Find where the given text appears and provide that cell's center as (X, Y) coordinate. 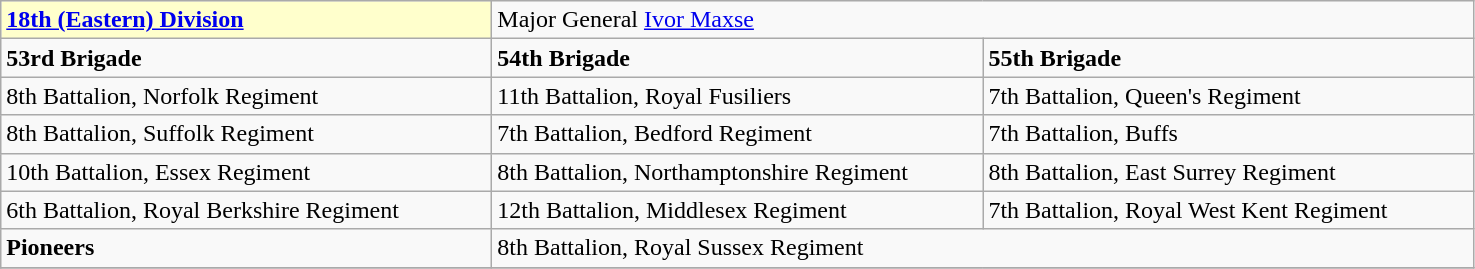
8th Battalion, Norfolk Regiment (246, 96)
12th Battalion, Middlesex Regiment (738, 210)
54th Brigade (738, 58)
55th Brigade (1228, 58)
8th Battalion, Suffolk Regiment (246, 134)
18th (Eastern) Division (246, 20)
8th Battalion, Royal Sussex Regiment (983, 248)
7th Battalion, Buffs (1228, 134)
11th Battalion, Royal Fusiliers (738, 96)
8th Battalion, East Surrey Regiment (1228, 172)
Pioneers (246, 248)
8th Battalion, Northamptonshire Regiment (738, 172)
7th Battalion, Royal West Kent Regiment (1228, 210)
53rd Brigade (246, 58)
6th Battalion, Royal Berkshire Regiment (246, 210)
Major General Ivor Maxse (983, 20)
7th Battalion, Queen's Regiment (1228, 96)
7th Battalion, Bedford Regiment (738, 134)
10th Battalion, Essex Regiment (246, 172)
